Output the (x, y) coordinate of the center of the cell containing the given text.  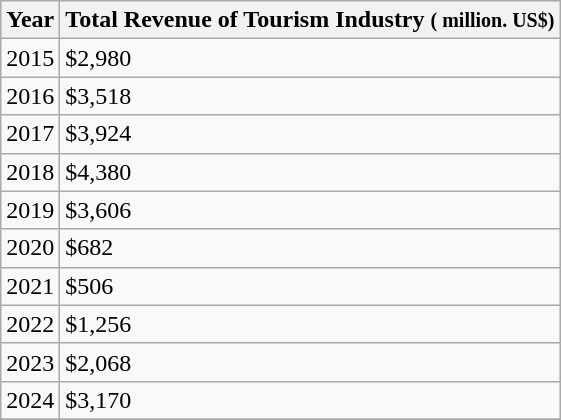
2023 (30, 362)
$1,256 (310, 324)
$2,068 (310, 362)
Year (30, 20)
$682 (310, 248)
2020 (30, 248)
2017 (30, 134)
$3,170 (310, 400)
$2,980 (310, 58)
$506 (310, 286)
$4,380 (310, 172)
2022 (30, 324)
2015 (30, 58)
2021 (30, 286)
$3,924 (310, 134)
Total Revenue of Tourism Industry ( million. US$) (310, 20)
2024 (30, 400)
$3,518 (310, 96)
$3,606 (310, 210)
2018 (30, 172)
2019 (30, 210)
2016 (30, 96)
